From the cell containing the given text, extract its center point as (x, y) coordinate. 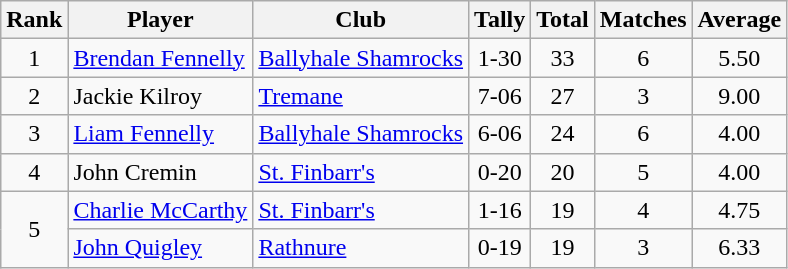
4.75 (740, 210)
0-19 (500, 248)
5.50 (740, 58)
7-06 (500, 96)
20 (563, 172)
0-20 (500, 172)
9.00 (740, 96)
Rathnure (361, 248)
Player (160, 20)
6.33 (740, 248)
1 (34, 58)
Average (740, 20)
Charlie McCarthy (160, 210)
27 (563, 96)
Tremane (361, 96)
Jackie Kilroy (160, 96)
2 (34, 96)
33 (563, 58)
John Quigley (160, 248)
John Cremin (160, 172)
6-06 (500, 134)
1-30 (500, 58)
Tally (500, 20)
1-16 (500, 210)
24 (563, 134)
Brendan Fennelly (160, 58)
Total (563, 20)
Rank (34, 20)
Matches (643, 20)
Liam Fennelly (160, 134)
Club (361, 20)
